Detect which cell encompasses the target text, then output its [X, Y] center coordinate. 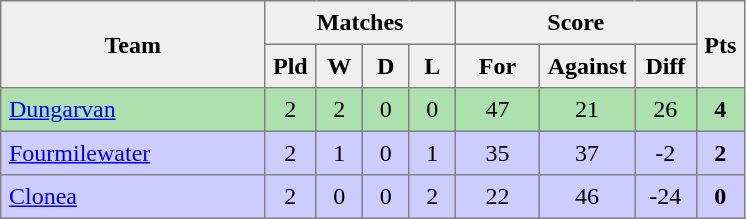
46 [586, 197]
26 [666, 110]
D [385, 66]
Diff [666, 66]
-2 [666, 153]
21 [586, 110]
For [497, 66]
L [432, 66]
Pld [290, 66]
22 [497, 197]
4 [720, 110]
Pts [720, 44]
47 [497, 110]
Clonea [133, 197]
Fourmilewater [133, 153]
-24 [666, 197]
Score [576, 23]
W [339, 66]
Against [586, 66]
35 [497, 153]
Dungarvan [133, 110]
37 [586, 153]
Team [133, 44]
Matches [360, 23]
